Provide the (x, y) coordinate of the cell's center where the given text is located.  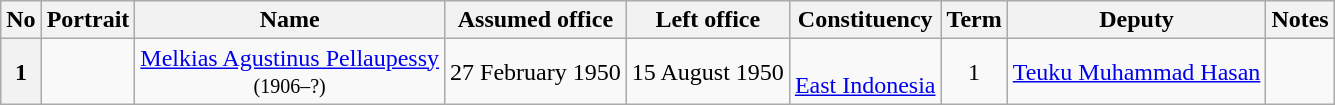
Assumed office (536, 20)
15 August 1950 (708, 72)
Constituency (865, 20)
East Indonesia (865, 72)
No (21, 20)
Name (290, 20)
Portrait (88, 20)
Left office (708, 20)
Teuku Muhammad Hasan (1136, 72)
Melkias Agustinus Pellaupessy(1906–?) (290, 72)
Deputy (1136, 20)
27 February 1950 (536, 72)
Term (974, 20)
Notes (1300, 20)
